Extract the [X, Y] coordinate from the center of the cell holding the provided text.  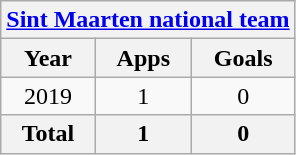
2019 [48, 96]
Year [48, 58]
Apps [143, 58]
Total [48, 134]
Sint Maarten national team [148, 20]
Goals [243, 58]
